Capture the cell that displays the provided text and extract its [X, Y] central coordinate. 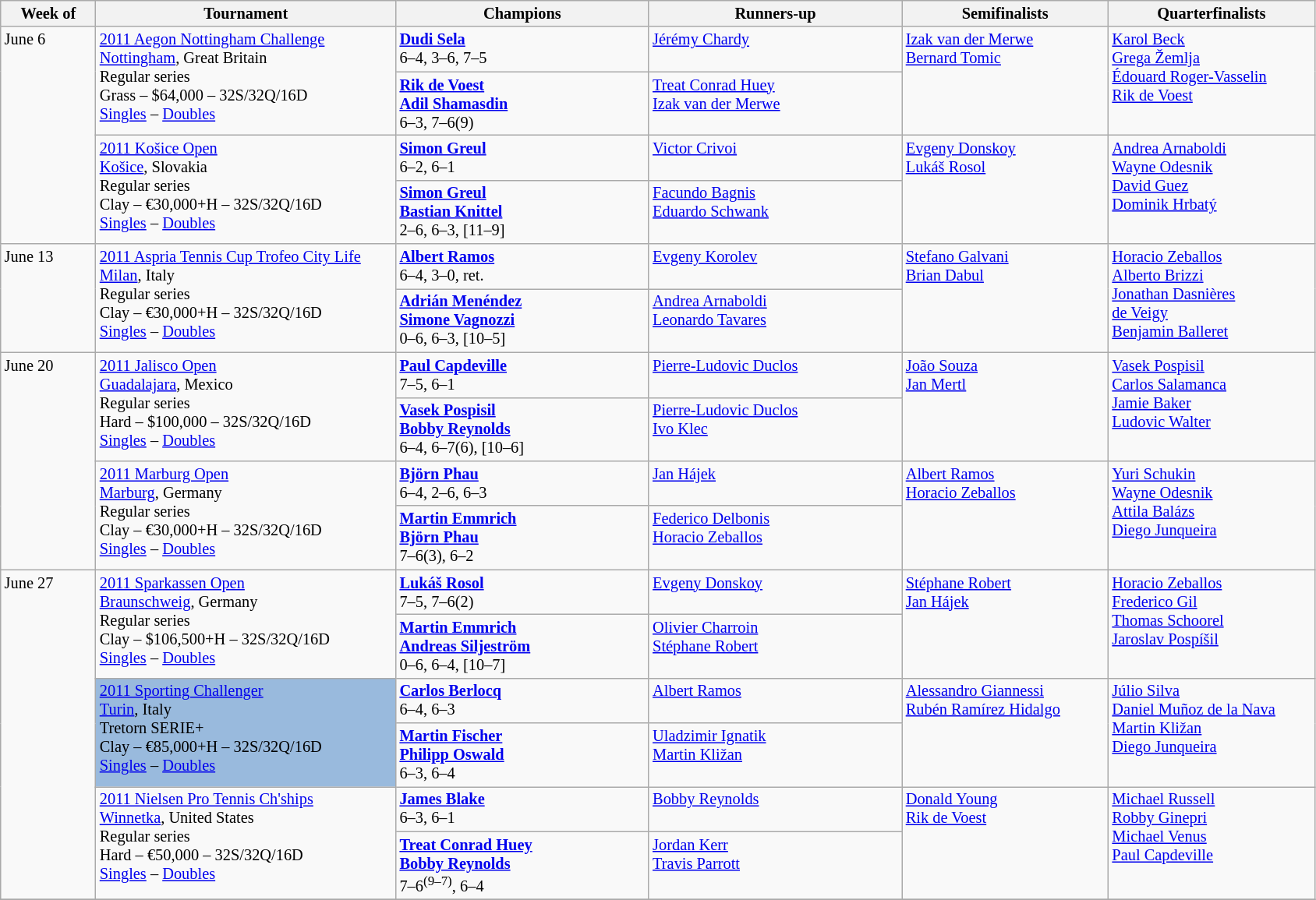
Adrián Menéndez Simone Vagnozzi0–6, 6–3, [10–5] [522, 320]
2011 Sporting Challenger Turin, ItalyTretorn SERIE+Clay – €85,000+H – 32S/32Q/16DSingles – Doubles [246, 732]
Facundo Bagnis Eduardo Schwank [775, 212]
Evgeny Korolev [775, 266]
Tournament [246, 13]
2011 Aegon Nottingham Challenge Nottingham, Great BritainRegular seriesGrass – $64,000 – 32S/32Q/16DSingles – Doubles [246, 81]
João Souza Jan Mertl [1006, 407]
2011 Sparkassen Open Braunschweig, GermanyRegular seriesClay – $106,500+H – 32S/32Q/16DSingles – Doubles [246, 623]
Albert Ramos [775, 701]
James Blake6–3, 6–1 [522, 809]
Lukáš Rosol7–5, 7–6(2) [522, 592]
Olivier Charroin Stéphane Robert [775, 646]
Izak van der Merwe Bernard Tomic [1006, 81]
Martin Emmrich Björn Phau7–6(3), 6–2 [522, 538]
Victor Crivoi [775, 157]
2011 Aspria Tennis Cup Trofeo City Life Milan, ItalyRegular seriesClay – €30,000+H – 32S/32Q/16DSingles – Doubles [246, 298]
Stefano Galvani Brian Dabul [1006, 298]
Vasek Pospisil Carlos Salamanca Jamie Baker Ludovic Walter [1212, 407]
Simon Greul6–2, 6–1 [522, 157]
Champions [522, 13]
Vasek Pospisil Bobby Reynolds6–4, 6–7(6), [10–6] [522, 429]
Semifinalists [1006, 13]
June 13 [48, 298]
Federico Delbonis Horacio Zeballos [775, 538]
Martin Fischer Philipp Oswald6–3, 6–4 [522, 755]
Jordan Kerr Travis Parrott [775, 865]
Quarterfinalists [1212, 13]
June 6 [48, 136]
Andrea Arnaboldi Wayne Odesnik David Guez Dominik Hrbatý [1212, 189]
Pierre-Ludovic Duclos [775, 375]
Dudi Sela6–4, 3–6, 7–5 [522, 49]
Yuri Schukin Wayne Odesnik Attila Balázs Diego Junqueira [1212, 514]
Jan Hájek [775, 483]
Michael Russell Robby Ginepri Michael Venus Paul Capdeville [1212, 843]
Andrea Arnaboldi Leonardo Tavares [775, 320]
Stéphane Robert Jan Hájek [1006, 623]
Jérémy Chardy [775, 49]
Uladzimir Ignatik Martin Kližan [775, 755]
Alessandro Giannessi Rubén Ramírez Hidalgo [1006, 732]
June 20 [48, 461]
Carlos Berlocq6–4, 6–3 [522, 701]
Donald Young Rik de Voest [1006, 843]
Júlio Silva Daniel Muñoz de la Nava Martin Kližan Diego Junqueira [1212, 732]
Pierre-Ludovic Duclos Ivo Klec [775, 429]
Evgeny Donskoy [775, 592]
Week of [48, 13]
Björn Phau6–4, 2–6, 6–3 [522, 483]
Paul Capdeville7–5, 6–1 [522, 375]
Martin Emmrich Andreas Siljeström0–6, 6–4, [10–7] [522, 646]
Runners-up [775, 13]
June 27 [48, 734]
Albert Ramos Horacio Zeballos [1006, 514]
Treat Conrad Huey Izak van der Merwe [775, 104]
2011 Marburg Open Marburg, GermanyRegular seriesClay – €30,000+H – 32S/32Q/16DSingles – Doubles [246, 514]
Rik de Voest Adil Shamasdin6–3, 7–6(9) [522, 104]
2011 Nielsen Pro Tennis Ch'ships Winnetka, United StatesRegular seriesHard – €50,000 – 32S/32Q/16DSingles – Doubles [246, 843]
Karol Beck Grega Žemlja Édouard Roger-Vasselin Rik de Voest [1212, 81]
2011 Jalisco OpenGuadalajara, MexicoRegular seriesHard – $100,000 – 32S/32Q/16DSingles – Doubles [246, 407]
Treat Conrad Huey Bobby Reynolds7–6(9–7), 6–4 [522, 865]
Simon Greul Bastian Knittel2–6, 6–3, [11–9] [522, 212]
Evgeny Donskoy Lukáš Rosol [1006, 189]
2011 Košice Open Košice, SlovakiaRegular seriesClay – €30,000+H – 32S/32Q/16DSingles – Doubles [246, 189]
Albert Ramos6–4, 3–0, ret. [522, 266]
Bobby Reynolds [775, 809]
Horacio Zeballos Frederico Gil Thomas Schoorel Jaroslav Pospíšil [1212, 623]
Horacio Zeballos Alberto Brizzi Jonathan Dasnièresde Veigy Benjamin Balleret [1212, 298]
